Pinpoint the cell where the given text exists, returning its (X, Y) midpoint coordinate. 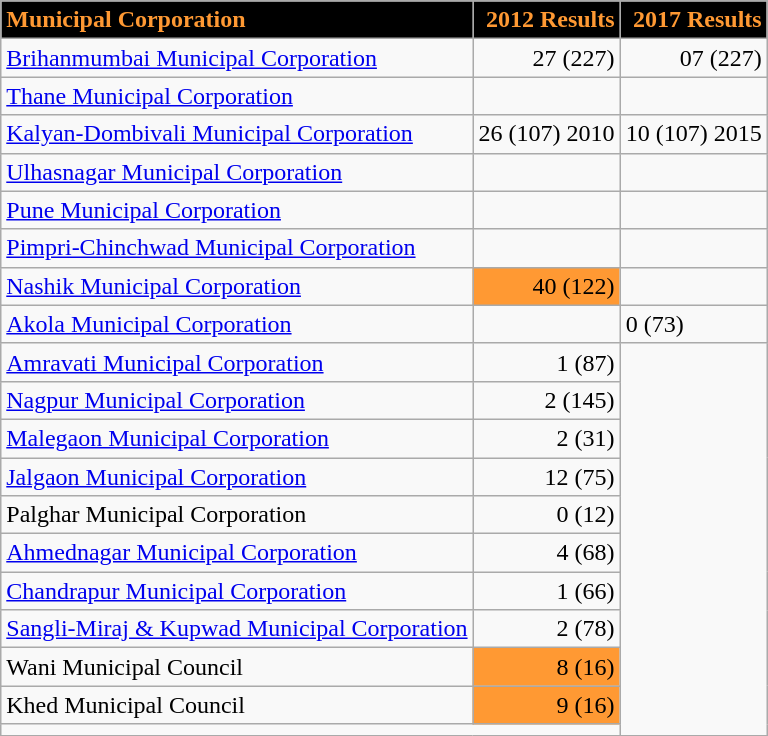
Akola Municipal Corporation (237, 324)
0 (12) (546, 515)
Ulhasnagar Municipal Corporation (237, 172)
27 (227) (546, 58)
2 (31) (546, 438)
Pimpri-Chinchwad Municipal Corporation (237, 248)
Ahmednagar Municipal Corporation (237, 553)
26 (107) 2010 (546, 134)
12 (75) (546, 477)
Brihanmumbai Municipal Corporation (237, 58)
Malegaon Municipal Corporation (237, 438)
10 (107) 2015 (694, 134)
8 (16) (546, 667)
1 (66) (546, 591)
2 (78) (546, 629)
Jalgaon Municipal Corporation (237, 477)
Nagpur Municipal Corporation (237, 400)
Wani Municipal Council (237, 667)
2 (145) (546, 400)
Pune Municipal Corporation (237, 210)
Khed Municipal Council (237, 705)
Amravati Municipal Corporation (237, 362)
Palghar Municipal Corporation (237, 515)
2017 Results (694, 20)
Nashik Municipal Corporation (237, 286)
2012 Results (546, 20)
0 (73) (694, 324)
Sangli-Miraj & Kupwad Municipal Corporation (237, 629)
07 (227) (694, 58)
9 (16) (546, 705)
Chandrapur Municipal Corporation (237, 591)
1 (87) (546, 362)
Kalyan-Dombivali Municipal Corporation (237, 134)
4 (68) (546, 553)
Thane Municipal Corporation (237, 96)
40 (122) (546, 286)
Municipal Corporation (237, 20)
